Extract the (x, y) coordinate from the center of the cell holding the provided text.  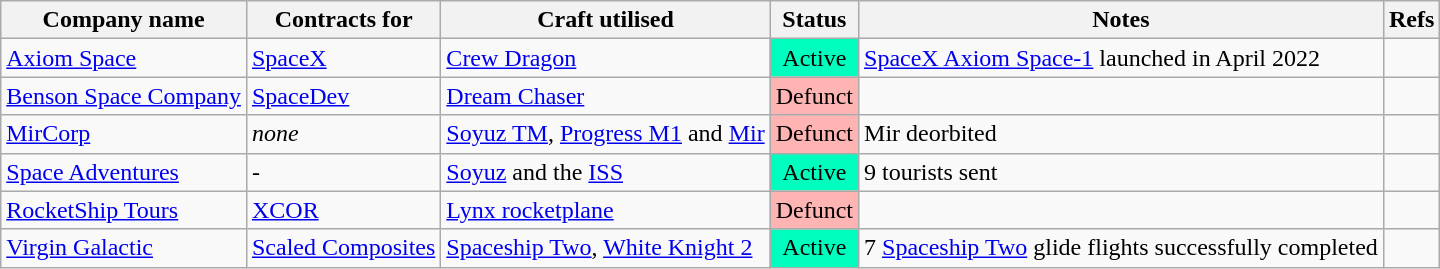
Company name (124, 20)
9 tourists sent (1122, 172)
Soyuz and the ISS (606, 172)
Refs (1411, 20)
Craft utilised (606, 20)
SpaceX (343, 58)
Mir deorbited (1122, 134)
- (343, 172)
SpaceX Axiom Space-1 launched in April 2022 (1122, 58)
7 Spaceship Two glide flights successfully completed (1122, 248)
Notes (1122, 20)
Scaled Composites (343, 248)
MirCorp (124, 134)
Dream Chaser (606, 96)
none (343, 134)
Virgin Galactic (124, 248)
Crew Dragon (606, 58)
Lynx rocketplane (606, 210)
Axiom Space (124, 58)
SpaceDev (343, 96)
Space Adventures (124, 172)
Contracts for (343, 20)
RocketShip Tours (124, 210)
Benson Space Company (124, 96)
Status (814, 20)
Spaceship Two, White Knight 2 (606, 248)
Soyuz TM, Progress M1 and Mir (606, 134)
XCOR (343, 210)
